Capture the cell that displays the provided text and extract its (x, y) central coordinate. 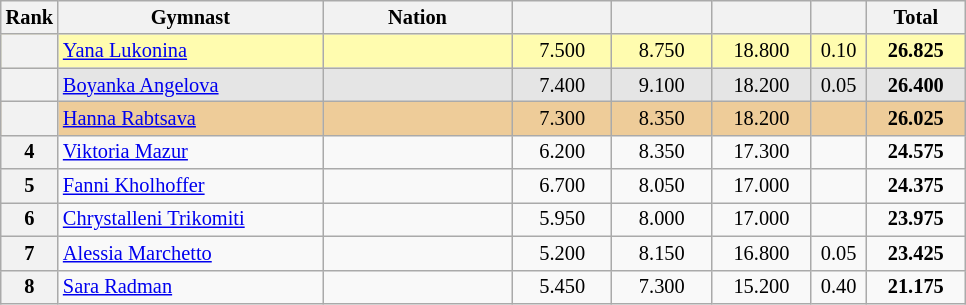
26.025 (916, 118)
6.200 (562, 152)
16.800 (762, 253)
5.450 (562, 287)
7.500 (562, 51)
Alessia Marchetto (190, 253)
5.200 (562, 253)
Nation (418, 17)
26.825 (916, 51)
8.150 (662, 253)
Gymnast (190, 17)
15.200 (762, 287)
Boyanka Angelova (190, 85)
9.100 (662, 85)
8.000 (662, 219)
4 (30, 152)
Total (916, 17)
Sara Radman (190, 287)
Rank (30, 17)
24.575 (916, 152)
8.050 (662, 186)
23.975 (916, 219)
26.400 (916, 85)
Chrystalleni Trikomiti (190, 219)
18.800 (762, 51)
23.425 (916, 253)
8.750 (662, 51)
8 (30, 287)
7.400 (562, 85)
6 (30, 219)
0.40 (838, 287)
21.175 (916, 287)
24.375 (916, 186)
6.700 (562, 186)
5.950 (562, 219)
Viktoria Mazur (190, 152)
5 (30, 186)
17.300 (762, 152)
Hanna Rabtsava (190, 118)
Fanni Kholhoffer (190, 186)
Yana Lukonina (190, 51)
7 (30, 253)
0.10 (838, 51)
